Return (x, y) of the center of cell containing provided text 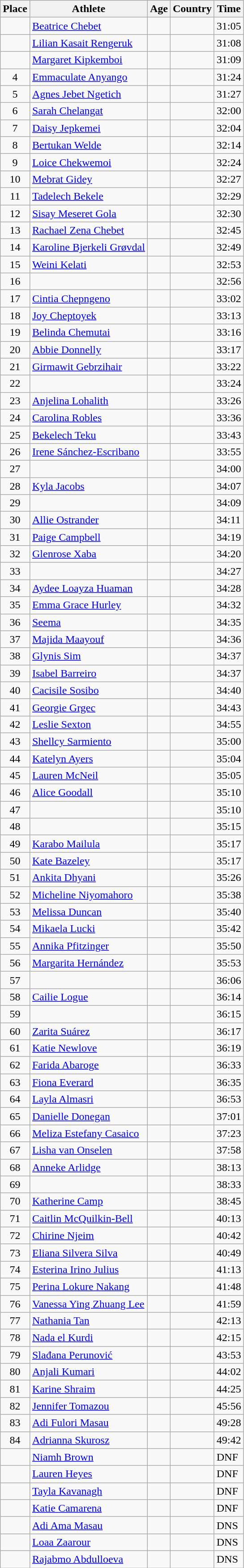
Esterina Irino Julius (89, 1269)
Joy Cheptoyek (89, 316)
33:16 (229, 333)
14 (15, 248)
29 (15, 503)
Tayla Kavanagh (89, 1491)
34 (15, 588)
Place (15, 9)
38:45 (229, 1201)
Daisy Jepkemei (89, 128)
Irene Sánchez-Escribano (89, 452)
46 (15, 793)
Bekelech Teku (89, 435)
40:13 (229, 1218)
Zarita Suárez (89, 1031)
18 (15, 316)
Age (158, 9)
36:35 (229, 1082)
Emmaculate Anyango (89, 77)
36:17 (229, 1031)
31:08 (229, 43)
Karine Shraim (89, 1389)
33:22 (229, 367)
42:13 (229, 1321)
32:00 (229, 111)
41:59 (229, 1304)
57 (15, 980)
12 (15, 214)
Fiona Everard (89, 1082)
33:26 (229, 401)
Anjali Kumari (89, 1372)
34:09 (229, 503)
33:02 (229, 299)
Allie Ostrander (89, 520)
80 (15, 1372)
Melissa Duncan (89, 912)
Kate Bazeley (89, 861)
64 (15, 1099)
72 (15, 1235)
33:13 (229, 316)
Cintia Chepngeno (89, 299)
34:35 (229, 622)
Meliza Estefany Casaico (89, 1133)
Margarita Hernández (89, 963)
70 (15, 1201)
38:33 (229, 1184)
76 (15, 1304)
Lauren Heyes (89, 1474)
45 (15, 776)
43:53 (229, 1355)
77 (15, 1321)
Katherine Camp (89, 1201)
Layla Almasri (89, 1099)
32:45 (229, 231)
34:55 (229, 724)
45:56 (229, 1406)
55 (15, 946)
28 (15, 486)
42 (15, 724)
34:27 (229, 571)
Sisay Meseret Gola (89, 214)
Abbie Donnelly (89, 350)
Aydee Loayza Huaman (89, 588)
Mikaela Lucki (89, 929)
Karoline Bjerkeli Grøvdal (89, 248)
68 (15, 1167)
Country (192, 9)
Glenrose Xaba (89, 554)
17 (15, 299)
59 (15, 1014)
36:33 (229, 1065)
50 (15, 861)
40:49 (229, 1252)
34:20 (229, 554)
31 (15, 537)
Bertukan Welde (89, 145)
37:58 (229, 1150)
Sarah Chelangat (89, 111)
44 (15, 759)
35:26 (229, 878)
33:43 (229, 435)
6 (15, 111)
48 (15, 827)
36:19 (229, 1048)
61 (15, 1048)
Caitlin McQuilkin-Bell (89, 1218)
35:53 (229, 963)
Lauren McNeil (89, 776)
34:28 (229, 588)
69 (15, 1184)
Margaret Kipkemboi (89, 60)
24 (15, 418)
51 (15, 878)
44:25 (229, 1389)
31:05 (229, 26)
41:48 (229, 1286)
53 (15, 912)
36:14 (229, 997)
Niamh Brown (89, 1457)
34:40 (229, 690)
42:15 (229, 1338)
Alice Goodall (89, 793)
40 (15, 690)
36:15 (229, 1014)
34:07 (229, 486)
Loaa Zaarour (89, 1542)
21 (15, 367)
Belinda Chemutai (89, 333)
34:11 (229, 520)
Katie Camarena (89, 1508)
44:02 (229, 1372)
Mebrat Gidey (89, 179)
33:17 (229, 350)
23 (15, 401)
35 (15, 605)
8 (15, 145)
31:24 (229, 77)
Adi Ama Masau (89, 1525)
83 (15, 1423)
62 (15, 1065)
35:38 (229, 895)
60 (15, 1031)
Cacisile Sosibo (89, 690)
Athlete (89, 9)
37:23 (229, 1133)
22 (15, 384)
32:24 (229, 162)
36 (15, 622)
41:13 (229, 1269)
33:55 (229, 452)
30 (15, 520)
20 (15, 350)
35:05 (229, 776)
Ankita Dhyani (89, 878)
73 (15, 1252)
35:00 (229, 741)
36:53 (229, 1099)
Loice Chekwemoi (89, 162)
25 (15, 435)
Nada el Kurdi (89, 1338)
49:42 (229, 1440)
32:04 (229, 128)
49:28 (229, 1423)
Rachael Zena Chebet (89, 231)
13 (15, 231)
Shellcy Sarmiento (89, 741)
Cailie Logue (89, 997)
32:29 (229, 196)
38:13 (229, 1167)
10 (15, 179)
Perina Lokure Nakang (89, 1286)
19 (15, 333)
Vanessa Ying Zhuang Lee (89, 1304)
Seema (89, 622)
Katelyn Ayers (89, 759)
Lilian Kasait Rengeruk (89, 43)
82 (15, 1406)
Farida Abaroge (89, 1065)
Majida Maayouf (89, 639)
32:14 (229, 145)
Annika Pfitzinger (89, 946)
31:09 (229, 60)
16 (15, 282)
15 (15, 265)
Nathania Tan (89, 1321)
Isabel Barreiro (89, 673)
75 (15, 1286)
33:36 (229, 418)
Tadelech Bekele (89, 196)
32:27 (229, 179)
Kyla Jacobs (89, 486)
Rajabmo Abdulloeva (89, 1559)
36:06 (229, 980)
38 (15, 656)
84 (15, 1440)
Leslie Sexton (89, 724)
34:00 (229, 469)
54 (15, 929)
Danielle Donegan (89, 1116)
Adi Fulori Masau (89, 1423)
34:36 (229, 639)
Anjelina Lohalith (89, 401)
40:42 (229, 1235)
Carolina Robles (89, 418)
32:30 (229, 214)
26 (15, 452)
35:04 (229, 759)
78 (15, 1338)
39 (15, 673)
Slađana Perunović (89, 1355)
Anneke Arlidge (89, 1167)
7 (15, 128)
32:53 (229, 265)
Eliana Silvera Silva (89, 1252)
35:50 (229, 946)
32:56 (229, 282)
Micheline Niyomahoro (89, 895)
79 (15, 1355)
35:15 (229, 827)
Lisha van Onselen (89, 1150)
41 (15, 707)
58 (15, 997)
34:32 (229, 605)
52 (15, 895)
31:27 (229, 94)
37 (15, 639)
11 (15, 196)
Jennifer Tomazou (89, 1406)
35:40 (229, 912)
32:49 (229, 248)
Weini Kelati (89, 265)
27 (15, 469)
Paige Campbell (89, 537)
74 (15, 1269)
67 (15, 1150)
4 (15, 77)
Georgie Grgec (89, 707)
34:19 (229, 537)
32 (15, 554)
9 (15, 162)
81 (15, 1389)
Girmawit Gebrzihair (89, 367)
Katie Newlove (89, 1048)
Glynis Sim (89, 656)
Adrianna Skurosz (89, 1440)
65 (15, 1116)
Time (229, 9)
34:43 (229, 707)
63 (15, 1082)
Agnes Jebet Ngetich (89, 94)
Emma Grace Hurley (89, 605)
47 (15, 810)
35:42 (229, 929)
37:01 (229, 1116)
49 (15, 844)
5 (15, 94)
56 (15, 963)
33 (15, 571)
71 (15, 1218)
Chirine Njeim (89, 1235)
Karabo Mailula (89, 844)
43 (15, 741)
Beatrice Chebet (89, 26)
66 (15, 1133)
33:24 (229, 384)
